Capture the cell that displays the provided text and extract its [x, y] central coordinate. 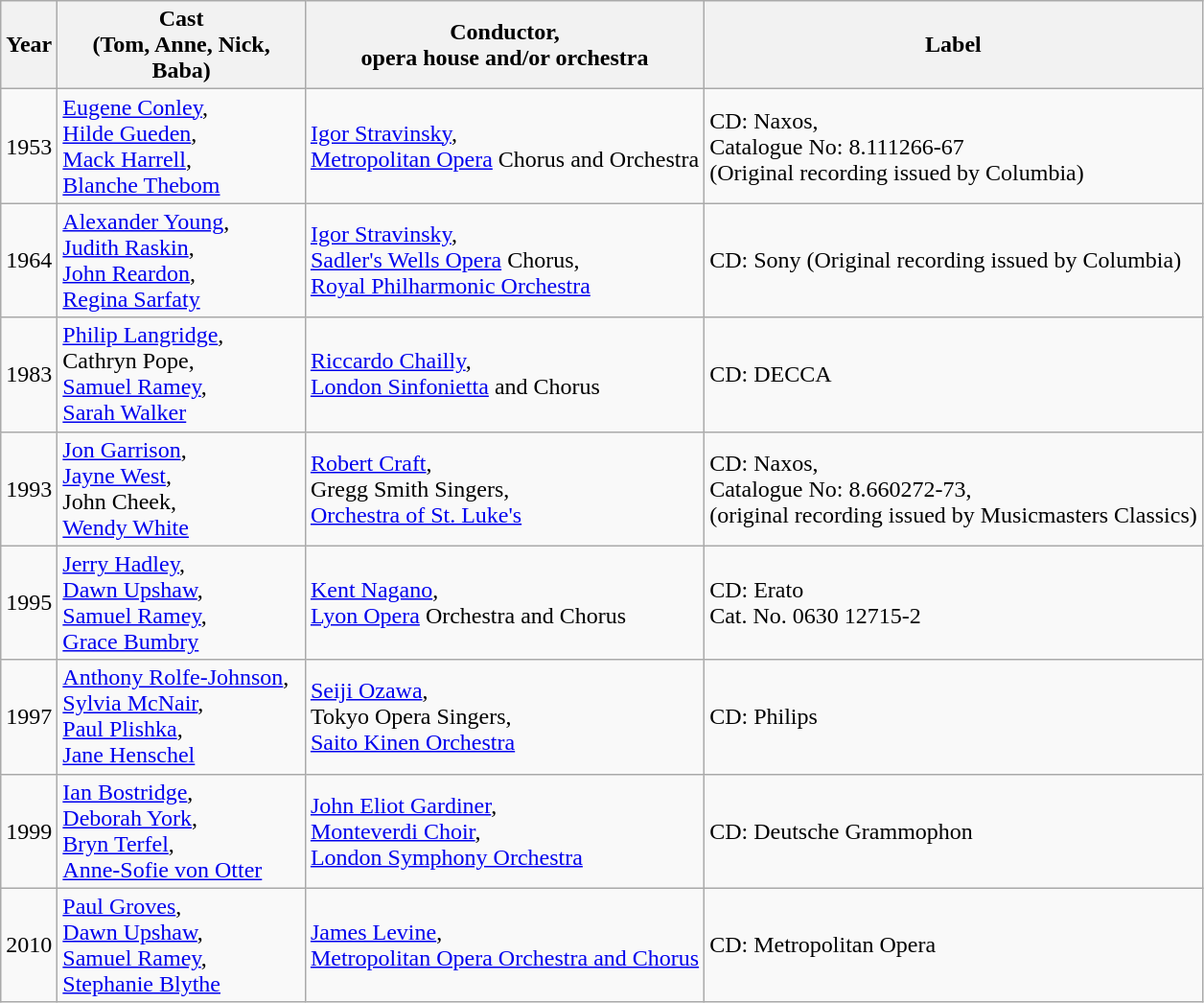
Seiji Ozawa,Tokyo Opera Singers,Saito Kinen Orchestra [504, 717]
2010 [29, 945]
1993 [29, 489]
Anthony Rolfe-Johnson,Sylvia McNair,Paul Plishka,Jane Henschel [182, 717]
CD: Metropolitan Opera [954, 945]
Ian Bostridge,Deborah York,Bryn Terfel,Anne-Sofie von Otter [182, 830]
Alexander Young,Judith Raskin,John Reardon,Regina Sarfaty [182, 261]
CD: EratoCat. No. 0630 12715-2 [954, 602]
CD: Naxos, Catalogue No: 8.111266-67 (Original recording issued by Columbia) [954, 146]
Philip Langridge,Cathryn Pope,Samuel Ramey,Sarah Walker [182, 374]
Jerry Hadley,Dawn Upshaw,Samuel Ramey,Grace Bumbry [182, 602]
CD: Deutsche Grammophon [954, 830]
1964 [29, 261]
Conductor,opera house and/or orchestra [504, 45]
Cast(Tom, Anne, Nick, Baba) [182, 45]
Eugene Conley,Hilde Gueden,Mack Harrell,Blanche Thebom [182, 146]
Year [29, 45]
1953 [29, 146]
Kent Nagano,Lyon Opera Orchestra and Chorus [504, 602]
Label [954, 45]
CD: DECCA [954, 374]
1999 [29, 830]
CD: Philips [954, 717]
James Levine,Metropolitan Opera Orchestra and Chorus [504, 945]
1983 [29, 374]
CD: Naxos,Catalogue No: 8.660272-73, (original recording issued by Musicmasters Classics) [954, 489]
John Eliot Gardiner,Monteverdi Choir,London Symphony Orchestra [504, 830]
1995 [29, 602]
Robert Craft,Gregg Smith Singers,Orchestra of St. Luke's [504, 489]
Igor Stravinsky,Sadler's Wells Opera Chorus, Royal Philharmonic Orchestra [504, 261]
Riccardo Chailly,London Sinfonietta and Chorus [504, 374]
CD: Sony (Original recording issued by Columbia) [954, 261]
1997 [29, 717]
Jon Garrison,Jayne West,John Cheek,Wendy White [182, 489]
Paul Groves,Dawn Upshaw,Samuel Ramey,Stephanie Blythe [182, 945]
Igor Stravinsky,Metropolitan Opera Chorus and Orchestra [504, 146]
